Search for the cell housing the specified text and yield its (X, Y) center coordinate. 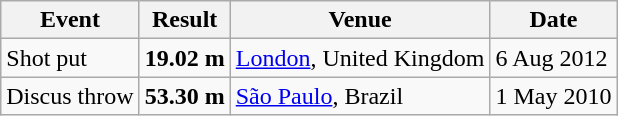
19.02 m (184, 58)
Shot put (70, 58)
São Paulo, Brazil (360, 96)
Discus throw (70, 96)
Date (554, 20)
1 May 2010 (554, 96)
6 Aug 2012 (554, 58)
London, United Kingdom (360, 58)
Event (70, 20)
Result (184, 20)
53.30 m (184, 96)
Venue (360, 20)
